Extract the [x, y] coordinate from the center of the cell holding the provided text.  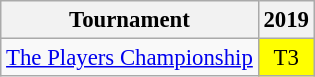
The Players Championship [130, 58]
Tournament [130, 20]
T3 [286, 58]
2019 [286, 20]
